Output the (X, Y) coordinate of the center of the cell containing the given text.  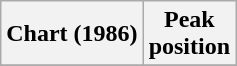
Chart (1986) (72, 34)
Peakposition (189, 34)
